Find where the given text appears and provide that cell's center as (X, Y) coordinate. 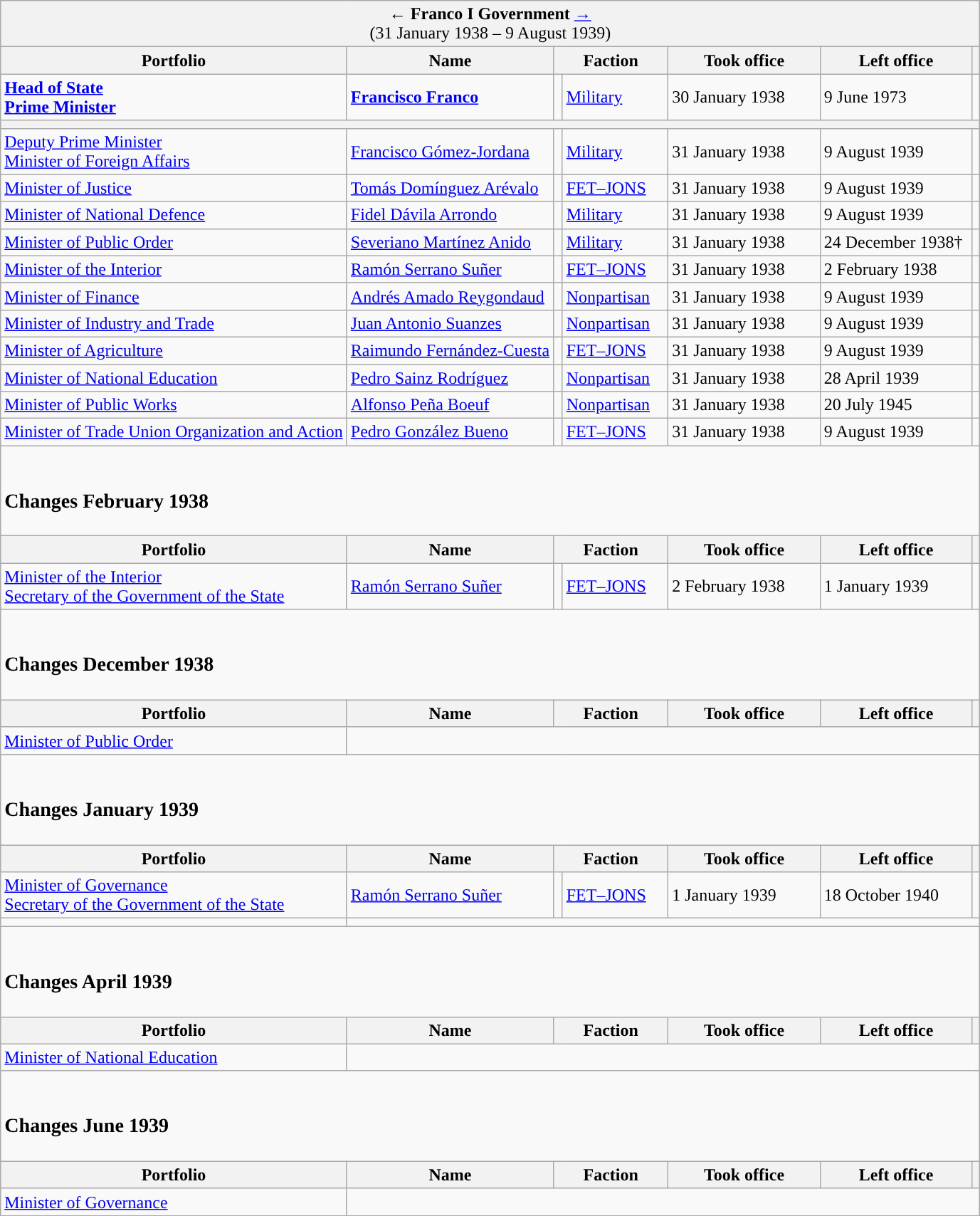
Pedro Sainz Rodríguez (450, 378)
Andrés Amado Reygondaud (450, 296)
28 April 1939 (896, 378)
Raimundo Fernández-Cuesta (450, 350)
Minister of the Interior (174, 269)
Alfonso Peña Boeuf (450, 405)
Tomás Domínguez Arévalo (450, 188)
30 January 1938 (744, 97)
Changes April 1939 (490, 971)
Minister of Industry and Trade (174, 323)
Changes February 1938 (490, 491)
9 June 1973 (896, 97)
Minister of GovernanceSecretary of the Government of the State (174, 896)
24 December 1938† (896, 242)
Minister of Governance (174, 1202)
Changes June 1939 (490, 1116)
18 October 1940 (896, 896)
Francisco Gómez-Jordana (450, 151)
Minister of Justice (174, 188)
Minister of Public Works (174, 405)
Changes January 1939 (490, 799)
Fidel Dávila Arrondo (450, 215)
20 July 1945 (896, 405)
Deputy Prime MinisterMinister of Foreign Affairs (174, 151)
Pedro González Bueno (450, 432)
Minister of Trade Union Organization and Action (174, 432)
← Franco I Government →(31 January 1938 – 9 August 1939) (490, 24)
Minister of National Defence (174, 215)
Head of StatePrime Minister (174, 97)
Francisco Franco (450, 97)
Changes December 1938 (490, 655)
Severiano Martínez Anido (450, 242)
Minister of Agriculture (174, 350)
Juan Antonio Suanzes (450, 323)
Minister of Finance (174, 296)
Minister of the InteriorSecretary of the Government of the State (174, 587)
